Return the [x, y] coordinate for the center point of the cell that contains the specified text.  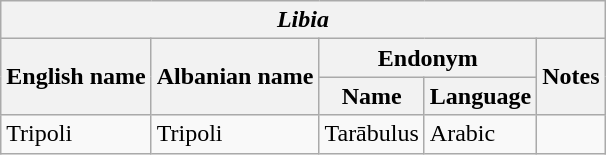
Notes [571, 77]
Libia [303, 20]
Language [480, 96]
Tarābulus [372, 134]
Arabic [480, 134]
Albanian name [235, 77]
English name [76, 77]
Endonym [428, 58]
Name [372, 96]
